Extract the [X, Y] coordinate from the center of the cell holding the provided text.  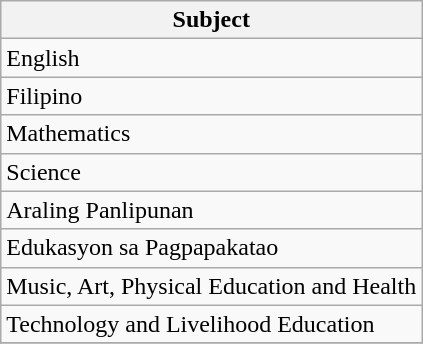
Edukasyon sa Pagpapakatao [212, 248]
Science [212, 172]
Technology and Livelihood Education [212, 324]
Subject [212, 20]
Filipino [212, 96]
Music, Art, Physical Education and Health [212, 286]
Araling Panlipunan [212, 210]
Mathematics [212, 134]
English [212, 58]
